Return (X, Y) of the center of cell containing provided text 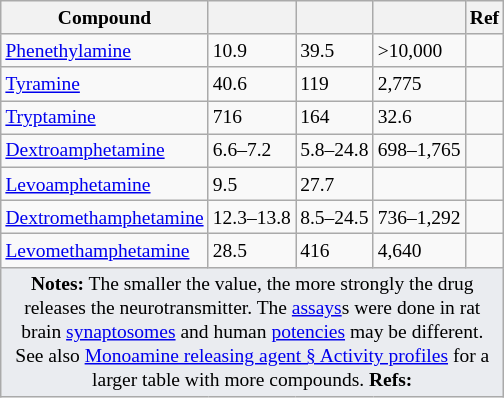
9.5 (252, 184)
Tryptamine (104, 118)
8.5–24.5 (335, 216)
736–1,292 (419, 216)
10.9 (252, 50)
Phenethylamine (104, 50)
119 (335, 84)
Dextroamphetamine (104, 150)
5.8–24.8 (335, 150)
32.6 (419, 118)
Dextromethamphetamine (104, 216)
716 (252, 118)
Levoamphetamine (104, 184)
Tyramine (104, 84)
12.3–13.8 (252, 216)
698–1,765 (419, 150)
39.5 (335, 50)
28.5 (252, 250)
2,775 (419, 84)
Levomethamphetamine (104, 250)
Ref (484, 18)
40.6 (252, 84)
6.6–7.2 (252, 150)
Compound (104, 18)
27.7 (335, 184)
416 (335, 250)
>10,000 (419, 50)
164 (335, 118)
4,640 (419, 250)
